Locate the cell with the specified text and output its [x, y] center coordinate. 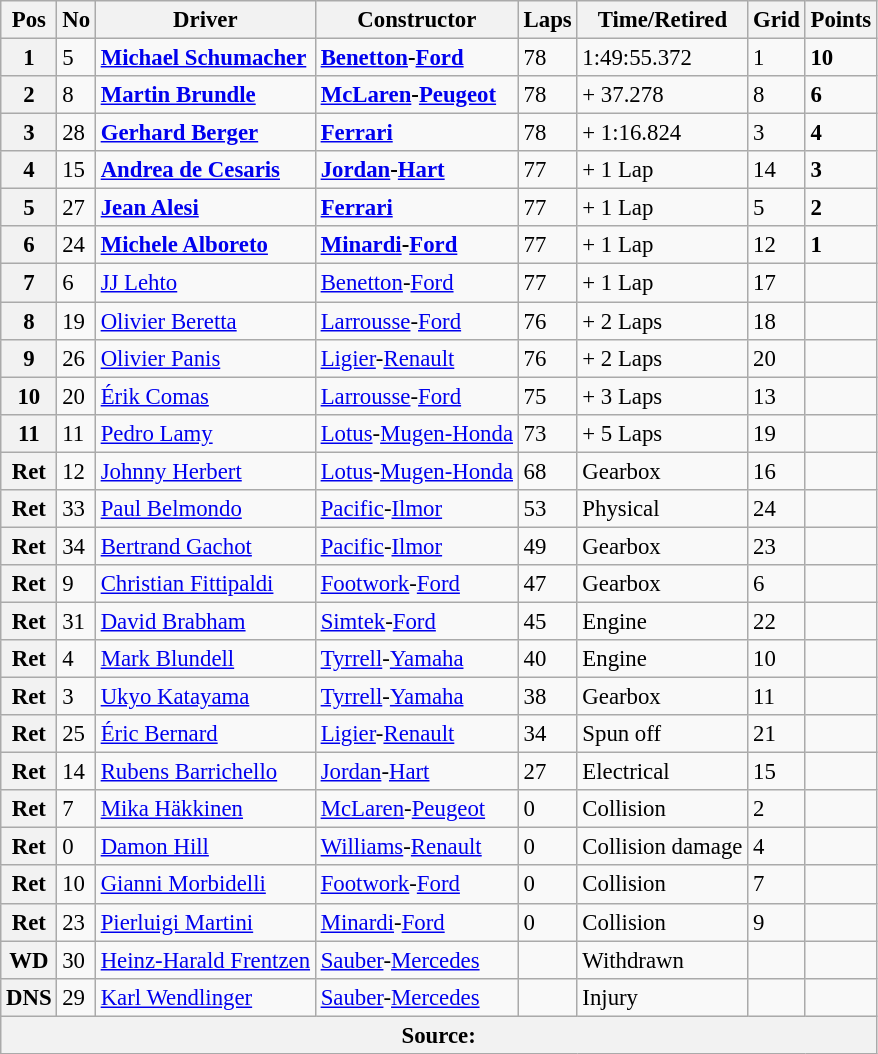
73 [548, 433]
Pedro Lamy [205, 433]
40 [548, 659]
+ 5 Laps [662, 433]
Bertrand Gachot [205, 546]
+ 3 Laps [662, 396]
33 [76, 509]
Damon Hill [205, 847]
Electrical [662, 772]
Érik Comas [205, 396]
21 [776, 734]
26 [76, 358]
Spun off [662, 734]
Source: [439, 1035]
Christian Fittipaldi [205, 584]
13 [776, 396]
Karl Wendlinger [205, 997]
Éric Bernard [205, 734]
68 [548, 471]
30 [76, 960]
49 [548, 546]
Laps [548, 20]
Martin Brundle [205, 95]
Michele Alboreto [205, 245]
Injury [662, 997]
DNS [29, 997]
Driver [205, 20]
Collision damage [662, 847]
Johnny Herbert [205, 471]
Paul Belmondo [205, 509]
Heinz-Harald Frentzen [205, 960]
+ 1:16.824 [662, 133]
+ 37.278 [662, 95]
22 [776, 621]
38 [548, 697]
No [76, 20]
28 [76, 133]
Simtek-Ford [416, 621]
JJ Lehto [205, 283]
18 [776, 321]
Olivier Panis [205, 358]
WD [29, 960]
17 [776, 283]
Constructor [416, 20]
75 [548, 396]
45 [548, 621]
Williams-Renault [416, 847]
Physical [662, 509]
Mark Blundell [205, 659]
Grid [776, 20]
Rubens Barrichello [205, 772]
Time/Retired [662, 20]
Points [840, 20]
Ukyo Katayama [205, 697]
31 [76, 621]
47 [548, 584]
25 [76, 734]
16 [776, 471]
Jean Alesi [205, 208]
1:49:55.372 [662, 58]
Andrea de Cesaris [205, 170]
Gerhard Berger [205, 133]
Olivier Beretta [205, 321]
Mika Häkkinen [205, 809]
53 [548, 509]
Pierluigi Martini [205, 922]
Pos [29, 20]
Withdrawn [662, 960]
29 [76, 997]
David Brabham [205, 621]
Michael Schumacher [205, 58]
Gianni Morbidelli [205, 885]
